Find where the given text appears and provide that cell's center as (x, y) coordinate. 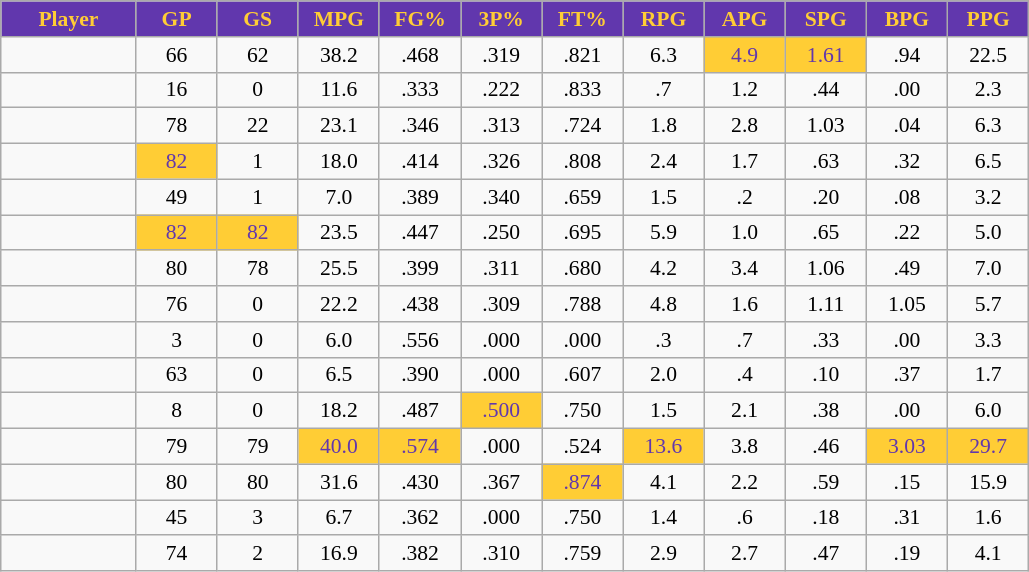
.821 (582, 55)
.46 (826, 447)
4.2 (664, 269)
.333 (420, 90)
49 (176, 197)
22.2 (338, 304)
45 (176, 518)
.487 (420, 411)
.313 (502, 126)
.326 (502, 162)
1.11 (826, 304)
13.6 (664, 447)
.695 (582, 233)
.468 (420, 55)
1.06 (826, 269)
.382 (420, 554)
23.1 (338, 126)
16.9 (338, 554)
2.0 (664, 375)
.19 (906, 554)
.874 (582, 482)
.524 (582, 447)
.607 (582, 375)
.08 (906, 197)
.414 (420, 162)
18.0 (338, 162)
3.8 (744, 447)
.6 (744, 518)
.724 (582, 126)
2.7 (744, 554)
5.7 (988, 304)
.319 (502, 55)
.3 (664, 340)
.346 (420, 126)
.59 (826, 482)
.47 (826, 554)
5.9 (664, 233)
66 (176, 55)
3.2 (988, 197)
22.5 (988, 55)
.833 (582, 90)
.31 (906, 518)
.367 (502, 482)
FT% (582, 19)
.309 (502, 304)
GS (258, 19)
.574 (420, 447)
1.4 (664, 518)
4.8 (664, 304)
GP (176, 19)
1.05 (906, 304)
2.8 (744, 126)
16 (176, 90)
.447 (420, 233)
.788 (582, 304)
.10 (826, 375)
3.4 (744, 269)
2.1 (744, 411)
1.03 (826, 126)
74 (176, 554)
.32 (906, 162)
.659 (582, 197)
3P% (502, 19)
2.3 (988, 90)
2 (258, 554)
5.0 (988, 233)
.430 (420, 482)
.808 (582, 162)
.33 (826, 340)
.44 (826, 90)
6.7 (338, 518)
.20 (826, 197)
18.2 (338, 411)
.04 (906, 126)
62 (258, 55)
Player (68, 19)
3.3 (988, 340)
BPG (906, 19)
29.7 (988, 447)
4.9 (744, 55)
.390 (420, 375)
.438 (420, 304)
RPG (664, 19)
.37 (906, 375)
PPG (988, 19)
.680 (582, 269)
.2 (744, 197)
2.9 (664, 554)
.362 (420, 518)
38.2 (338, 55)
.389 (420, 197)
11.6 (338, 90)
63 (176, 375)
.65 (826, 233)
23.5 (338, 233)
.500 (502, 411)
FG% (420, 19)
.63 (826, 162)
1.8 (664, 126)
.556 (420, 340)
.94 (906, 55)
15.9 (988, 482)
31.6 (338, 482)
.18 (826, 518)
25.5 (338, 269)
22 (258, 126)
3.03 (906, 447)
.15 (906, 482)
76 (176, 304)
.22 (906, 233)
1.2 (744, 90)
SPG (826, 19)
APG (744, 19)
40.0 (338, 447)
8 (176, 411)
1.0 (744, 233)
.250 (502, 233)
.759 (582, 554)
.4 (744, 375)
.222 (502, 90)
.310 (502, 554)
MPG (338, 19)
2.4 (664, 162)
.38 (826, 411)
.399 (420, 269)
1.61 (826, 55)
.311 (502, 269)
.340 (502, 197)
.49 (906, 269)
2.2 (744, 482)
